Return (x, y) of the center of cell containing provided text 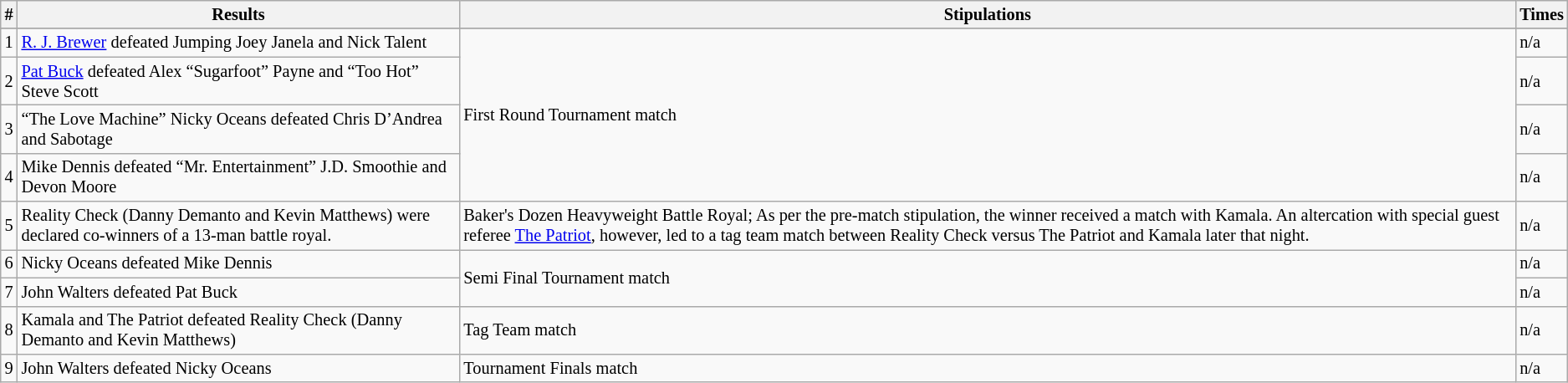
John Walters defeated Nicky Oceans (239, 368)
8 (9, 330)
Pat Buck defeated Alex “Sugarfoot” Payne and “Too Hot” Steve Scott (239, 81)
7 (9, 292)
First Round Tournament match (987, 115)
John Walters defeated Pat Buck (239, 292)
# (9, 14)
Tag Team match (987, 330)
1 (9, 43)
Stipulations (987, 14)
5 (9, 226)
Results (239, 14)
“The Love Machine” Nicky Oceans defeated Chris D’Andrea and Sabotage (239, 129)
Tournament Finals match (987, 368)
4 (9, 177)
Nicky Oceans defeated Mike Dennis (239, 263)
Kamala and The Patriot defeated Reality Check (Danny Demanto and Kevin Matthews) (239, 330)
3 (9, 129)
R. J. Brewer defeated Jumping Joey Janela and Nick Talent (239, 43)
Reality Check (Danny Demanto and Kevin Matthews) were declared co-winners of a 13-man battle royal. (239, 226)
6 (9, 263)
2 (9, 81)
Mike Dennis defeated “Mr. Entertainment” J.D. Smoothie and Devon Moore (239, 177)
Semi Final Tournament match (987, 278)
9 (9, 368)
Times (1542, 14)
